Provide the [x, y] coordinate of the cell's center where the given text is located.  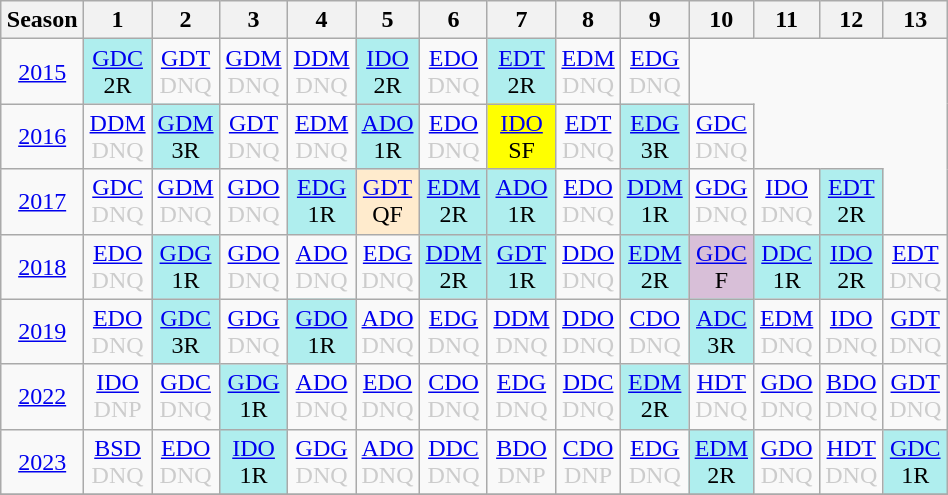
IDOSF [521, 136]
13 [915, 20]
2022 [42, 396]
GDC2R [118, 72]
2015 [42, 72]
BDODNP [521, 462]
BDODNQ [851, 396]
4 [322, 20]
10 [722, 20]
GDM3R [186, 136]
2019 [42, 332]
CDODNP [588, 462]
7 [521, 20]
11 [786, 20]
6 [453, 20]
GDC3R [186, 332]
DDM1R [655, 202]
DDC1R [786, 266]
12 [851, 20]
EDG1R [322, 202]
2023 [42, 462]
Season [42, 20]
GDO1R [322, 332]
2017 [42, 202]
GDT1R [521, 266]
IDO1R [254, 462]
9 [655, 20]
2018 [42, 266]
2016 [42, 136]
ADC3R [722, 332]
BSDDNQ [118, 462]
GDC1R [915, 462]
EDG3R [655, 136]
2 [186, 20]
8 [588, 20]
3 [254, 20]
IDODNP [118, 396]
GDCF [722, 266]
DDM2R [453, 266]
1 [118, 20]
5 [388, 20]
GDTQF [388, 202]
